Detect which cell encompasses the target text, then output its [x, y] center coordinate. 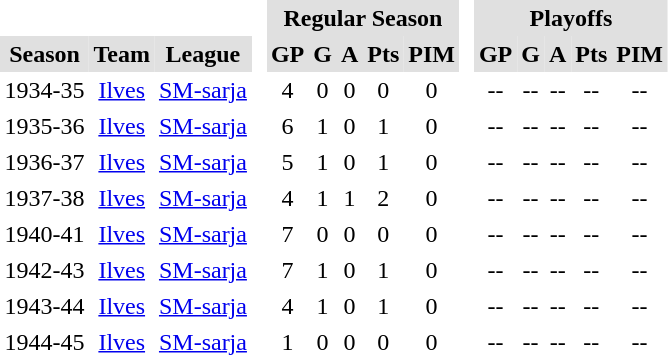
1937-38 [44, 198]
1942-43 [44, 270]
5 [287, 162]
Regular Season [362, 18]
Season [44, 54]
1940-41 [44, 234]
1943-44 [44, 306]
1934-35 [44, 90]
Team [122, 54]
2 [384, 198]
6 [287, 126]
1935-36 [44, 126]
1944-45 [44, 342]
1936-37 [44, 162]
Playoffs [570, 18]
League [202, 54]
